Detect which cell encompasses the target text, then output its (x, y) center coordinate. 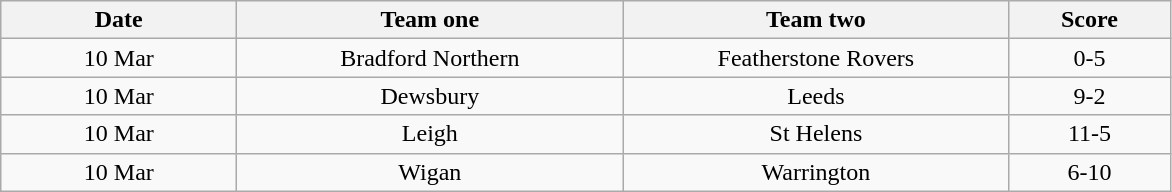
0-5 (1090, 58)
Team two (816, 20)
St Helens (816, 134)
Leigh (430, 134)
Warrington (816, 172)
Score (1090, 20)
Leeds (816, 96)
Wigan (430, 172)
Bradford Northern (430, 58)
11-5 (1090, 134)
Featherstone Rovers (816, 58)
Date (119, 20)
Dewsbury (430, 96)
Team one (430, 20)
9-2 (1090, 96)
6-10 (1090, 172)
